Search for the cell housing the specified text and yield its (x, y) center coordinate. 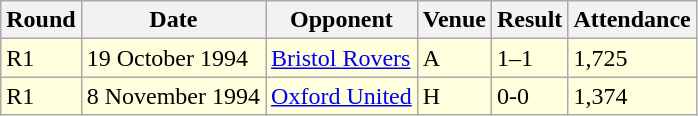
0-0 (529, 96)
19 October 1994 (173, 58)
Oxford United (342, 96)
8 November 1994 (173, 96)
Opponent (342, 20)
Venue (454, 20)
Bristol Rovers (342, 58)
1,374 (632, 96)
Round (41, 20)
Attendance (632, 20)
1,725 (632, 58)
H (454, 96)
Result (529, 20)
1–1 (529, 58)
A (454, 58)
Date (173, 20)
